Locate the cell with the specified text and output its [x, y] center coordinate. 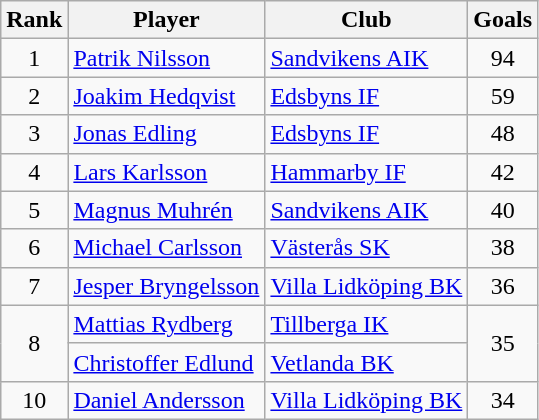
Jonas Edling [166, 134]
5 [34, 210]
Player [166, 20]
36 [503, 286]
Club [366, 20]
6 [34, 248]
Mattias Rydberg [166, 324]
Magnus Muhrén [166, 210]
Tillberga IK [366, 324]
Joakim Hedqvist [166, 96]
Daniel Andersson [166, 400]
Michael Carlsson [166, 248]
38 [503, 248]
7 [34, 286]
34 [503, 400]
4 [34, 172]
42 [503, 172]
10 [34, 400]
40 [503, 210]
2 [34, 96]
48 [503, 134]
8 [34, 343]
3 [34, 134]
Hammarby IF [366, 172]
Christoffer Edlund [166, 362]
94 [503, 58]
Västerås SK [366, 248]
59 [503, 96]
Patrik Nilsson [166, 58]
Rank [34, 20]
1 [34, 58]
35 [503, 343]
Lars Karlsson [166, 172]
Vetlanda BK [366, 362]
Goals [503, 20]
Jesper Bryngelsson [166, 286]
